Detect which cell encompasses the target text, then output its (x, y) center coordinate. 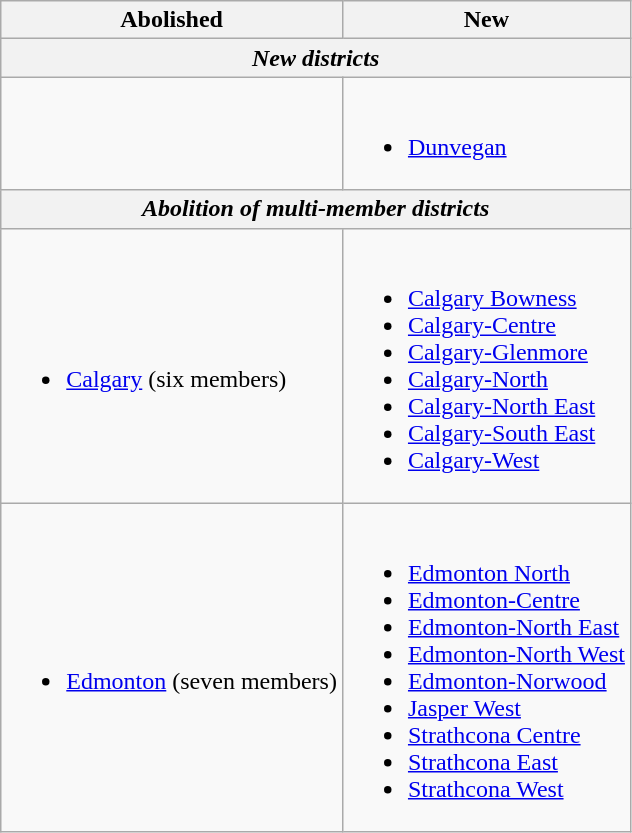
Calgary BownessCalgary-CentreCalgary-GlenmoreCalgary-NorthCalgary-North EastCalgary-South EastCalgary-West (486, 366)
Edmonton (seven members) (172, 668)
New (486, 20)
Abolition of multi-member districts (316, 209)
Abolished (172, 20)
Calgary (six members) (172, 366)
New districts (316, 58)
Dunvegan (486, 134)
Edmonton NorthEdmonton-CentreEdmonton-North EastEdmonton-North WestEdmonton-NorwoodJasper WestStrathcona CentreStrathcona EastStrathcona West (486, 668)
